Find where the given text appears and provide that cell's center as [X, Y] coordinate. 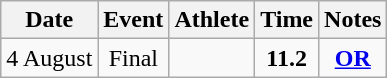
Time [287, 20]
Date [50, 20]
Final [134, 58]
Event [134, 20]
11.2 [287, 58]
Athlete [212, 20]
Notes [353, 20]
4 August [50, 58]
OR [353, 58]
